From the cell containing the given text, extract its center point as (x, y) coordinate. 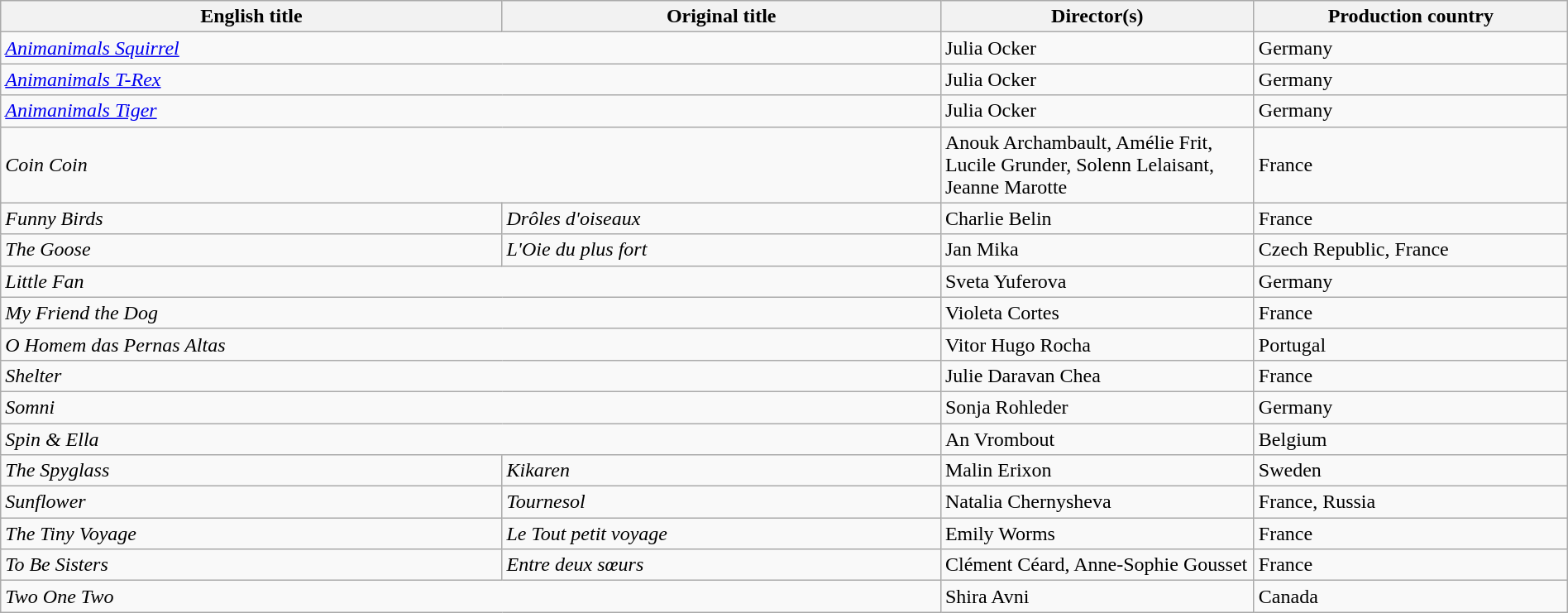
Sunflower (251, 502)
Emily Worms (1097, 534)
Vitor Hugo Rocha (1097, 344)
Shelter (471, 376)
Director(s) (1097, 17)
Belgium (1411, 439)
Natalia Chernysheva (1097, 502)
Somni (471, 407)
Original title (721, 17)
Jan Mika (1097, 250)
Funny Birds (251, 218)
Canada (1411, 596)
Kikaren (721, 471)
Animanimals Squirrel (471, 48)
Animanimals Tiger (471, 111)
An Vrombout (1097, 439)
My Friend the Dog (471, 313)
Sveta Yuferova (1097, 281)
Portugal (1411, 344)
Sonja Rohleder (1097, 407)
Coin Coin (471, 165)
Entre deux sœurs (721, 565)
Clément Céard, Anne-Sophie Gousset (1097, 565)
O Homem das Pernas Altas (471, 344)
L'Oie du plus fort (721, 250)
Little Fan (471, 281)
Julie Daravan Chea (1097, 376)
The Tiny Voyage (251, 534)
Anouk Archambault, Amélie Frit, Lucile Grunder, Solenn Lelaisant, Jeanne Marotte (1097, 165)
Production country (1411, 17)
Animanimals T-Rex (471, 79)
The Spyglass (251, 471)
Two One Two (471, 596)
Violeta Cortes (1097, 313)
Drôles d'oiseaux (721, 218)
Malin Erixon (1097, 471)
Czech Republic, France (1411, 250)
Le Tout petit voyage (721, 534)
Shira Avni (1097, 596)
Spin & Ella (471, 439)
The Goose (251, 250)
To Be Sisters (251, 565)
France, Russia (1411, 502)
Charlie Belin (1097, 218)
English title (251, 17)
Sweden (1411, 471)
Tournesol (721, 502)
